Extract the [X, Y] coordinate from the center of the cell holding the provided text.  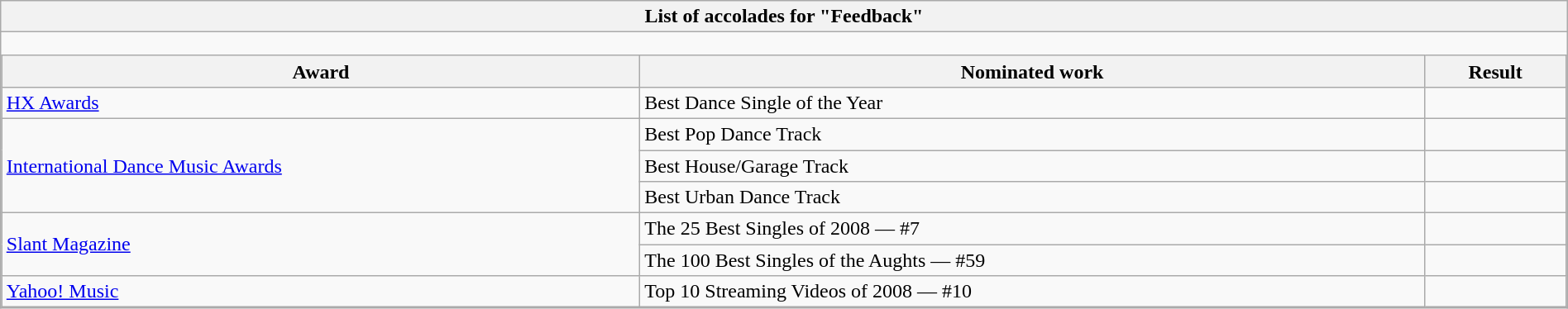
The 100 Best Singles of the Aughts — #59 [1032, 260]
Slant Magazine [321, 245]
List of accolades for "Feedback" [784, 17]
Best Pop Dance Track [1032, 134]
Award [321, 71]
Best Dance Single of the Year [1032, 102]
Top 10 Streaming Videos of 2008 — #10 [1032, 292]
Nominated work [1032, 71]
Result [1495, 71]
International Dance Music Awards [321, 165]
Yahoo! Music [321, 292]
Best Urban Dance Track [1032, 197]
The 25 Best Singles of 2008 — #7 [1032, 229]
HX Awards [321, 102]
Best House/Garage Track [1032, 166]
